Extract the (x, y) coordinate from the center of the cell holding the provided text.  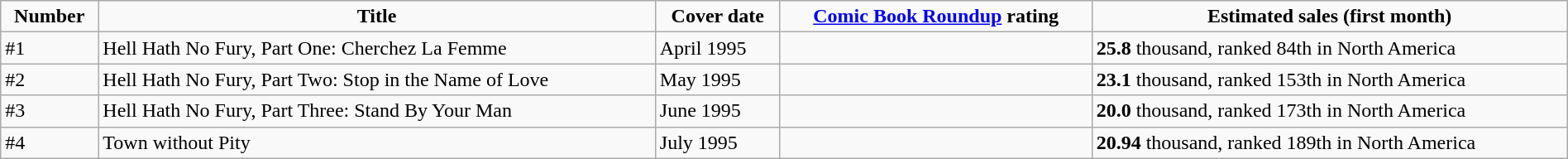
May 1995 (718, 79)
Title (377, 17)
April 1995 (718, 48)
25.8 thousand, ranked 84th in North America (1330, 48)
Town without Pity (377, 142)
Number (50, 17)
Comic Book Roundup rating (936, 17)
Hell Hath No Fury, Part One: Cherchez La Femme (377, 48)
Hell Hath No Fury, Part Two: Stop in the Name of Love (377, 79)
20.0 thousand, ranked 173th in North America (1330, 111)
Hell Hath No Fury, Part Three: Stand By Your Man (377, 111)
#1 (50, 48)
July 1995 (718, 142)
Estimated sales (first month) (1330, 17)
Cover date (718, 17)
June 1995 (718, 111)
23.1 thousand, ranked 153th in North America (1330, 79)
20.94 thousand, ranked 189th in North America (1330, 142)
#2 (50, 79)
#3 (50, 111)
#4 (50, 142)
